Locate the cell with the specified text and output its [X, Y] center coordinate. 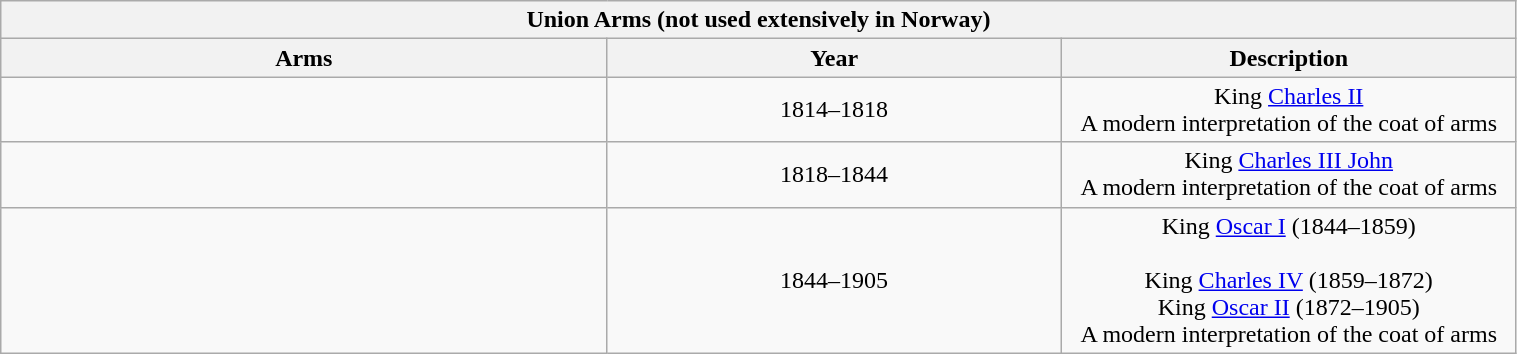
1814–1818 [834, 110]
King Charles III JohnA modern interpretation of the coat of arms [1288, 174]
King Oscar I (1844–1859)King Charles IV (1859–1872) King Oscar II (1872–1905) A modern interpretation of the coat of arms [1288, 280]
Union Arms (not used extensively in Norway) [758, 20]
King Charles IIA modern interpretation of the coat of arms [1288, 110]
Year [834, 58]
1844–1905 [834, 280]
1818–1844 [834, 174]
Arms [304, 58]
Description [1288, 58]
